Determine the [X, Y] coordinate at the center of the cell enclosing the given text.  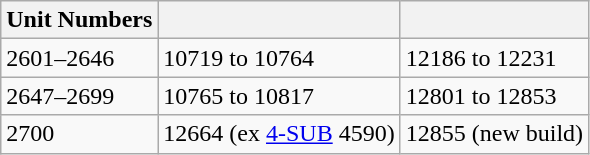
12801 to 12853 [494, 96]
10765 to 10817 [279, 96]
Unit Numbers [80, 20]
12855 (new build) [494, 134]
12664 (ex 4-SUB 4590) [279, 134]
2647–2699 [80, 96]
12186 to 12231 [494, 58]
10719 to 10764 [279, 58]
2700 [80, 134]
2601–2646 [80, 58]
